Search for the cell housing the specified text and yield its (X, Y) center coordinate. 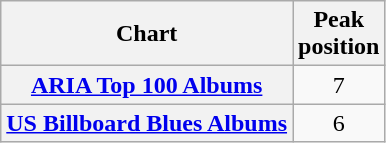
Peakposition (339, 34)
7 (339, 85)
6 (339, 123)
ARIA Top 100 Albums (147, 85)
US Billboard Blues Albums (147, 123)
Chart (147, 34)
